For the text-containing cell, return its midpoint in (X, Y) coordinate format. 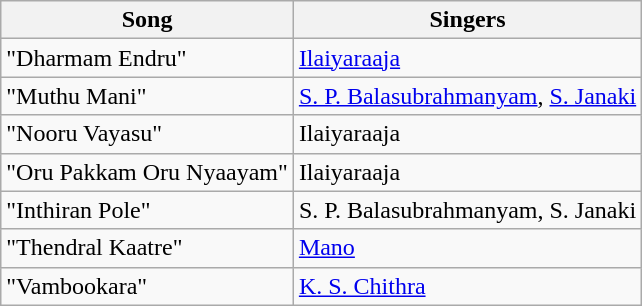
Song (148, 20)
Singers (467, 20)
"Dharmam Endru" (148, 58)
"Vambookara" (148, 286)
"Muthu Mani" (148, 96)
"Inthiran Pole" (148, 210)
"Thendral Kaatre" (148, 248)
K. S. Chithra (467, 286)
"Oru Pakkam Oru Nyaayam" (148, 172)
"Nooru Vayasu" (148, 134)
Mano (467, 248)
